Return (x, y) of the center of cell containing provided text 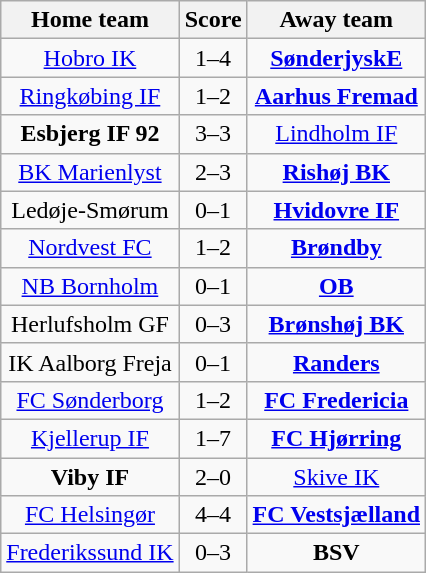
1–7 (213, 438)
Brønshøj BK (336, 324)
Away team (336, 20)
Esbjerg IF 92 (90, 134)
Hvidovre IF (336, 210)
BSV (336, 553)
Herlufsholm GF (90, 324)
Brøndby (336, 248)
2–0 (213, 477)
IK Aalborg Freja (90, 362)
Home team (90, 20)
Kjellerup IF (90, 438)
Hobro IK (90, 58)
Lindholm IF (336, 134)
FC Vestsjælland (336, 515)
Randers (336, 362)
OB (336, 286)
Nordvest FC (90, 248)
FC Fredericia (336, 400)
2–3 (213, 172)
FC Hjørring (336, 438)
Ringkøbing IF (90, 96)
BK Marienlyst (90, 172)
Aarhus Fremad (336, 96)
FC Sønderborg (90, 400)
FC Helsingør (90, 515)
Frederikssund IK (90, 553)
SønderjyskE (336, 58)
Rishøj BK (336, 172)
Viby IF (90, 477)
4–4 (213, 515)
Ledøje-Smørum (90, 210)
1–4 (213, 58)
Score (213, 20)
Skive IK (336, 477)
3–3 (213, 134)
NB Bornholm (90, 286)
